From the cell containing the given text, extract its center point as (X, Y) coordinate. 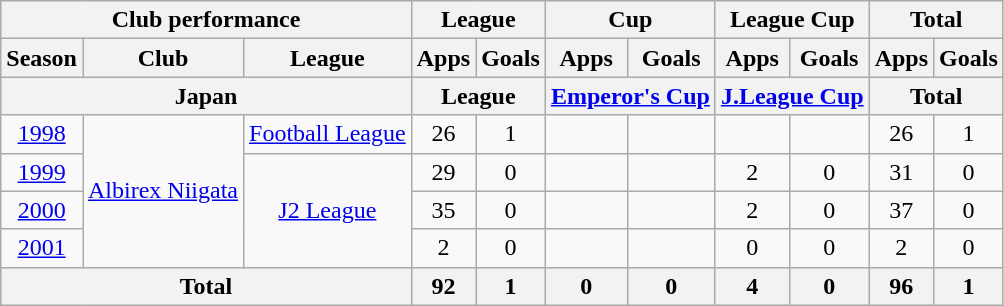
1998 (42, 134)
Club (162, 58)
J.League Cup (792, 96)
Season (42, 58)
31 (901, 172)
Cup (630, 20)
Club performance (206, 20)
96 (901, 286)
J2 League (328, 210)
Emperor's Cup (630, 96)
35 (443, 210)
1999 (42, 172)
2000 (42, 210)
Albirex Niigata (162, 191)
4 (752, 286)
37 (901, 210)
Japan (206, 96)
League Cup (792, 20)
2001 (42, 248)
92 (443, 286)
Football League (328, 134)
29 (443, 172)
